From the cell containing the given text, extract its center point as (x, y) coordinate. 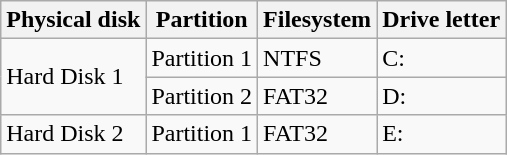
Hard Disk 2 (74, 134)
Drive letter (442, 20)
Partition 2 (202, 96)
Physical disk (74, 20)
C: (442, 58)
Hard Disk 1 (74, 77)
NTFS (318, 58)
Partition (202, 20)
E: (442, 134)
D: (442, 96)
Filesystem (318, 20)
